Detect which cell encompasses the target text, then output its (x, y) center coordinate. 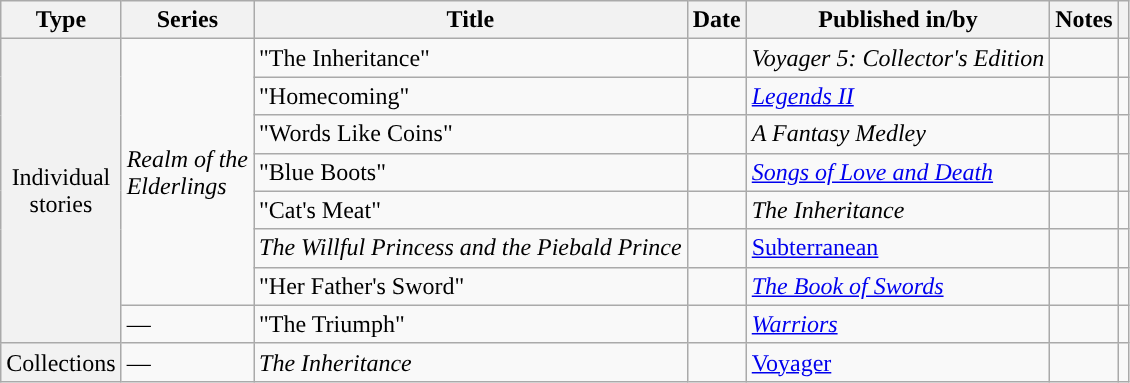
Individual stories (61, 191)
Type (61, 20)
The Book of Swords (898, 286)
"Homecoming" (471, 96)
Series (187, 20)
Voyager (898, 362)
Title (471, 20)
Subterranean (898, 248)
Notes (1084, 20)
Legends II (898, 96)
Published in/by (898, 20)
Warriors (898, 324)
"Her Father's Sword" (471, 286)
Date (716, 20)
"Blue Boots" (471, 172)
A Fantasy Medley (898, 134)
Collections (61, 362)
Voyager 5: Collector's Edition (898, 58)
"The Inheritance" (471, 58)
Songs of Love and Death (898, 172)
The Willful Princess and the Piebald Prince (471, 248)
Realm of theElderlings (187, 172)
"Cat's Meat" (471, 210)
"The Triumph" (471, 324)
"Words Like Coins" (471, 134)
